Output the [x, y] coordinate of the center of the cell containing the given text.  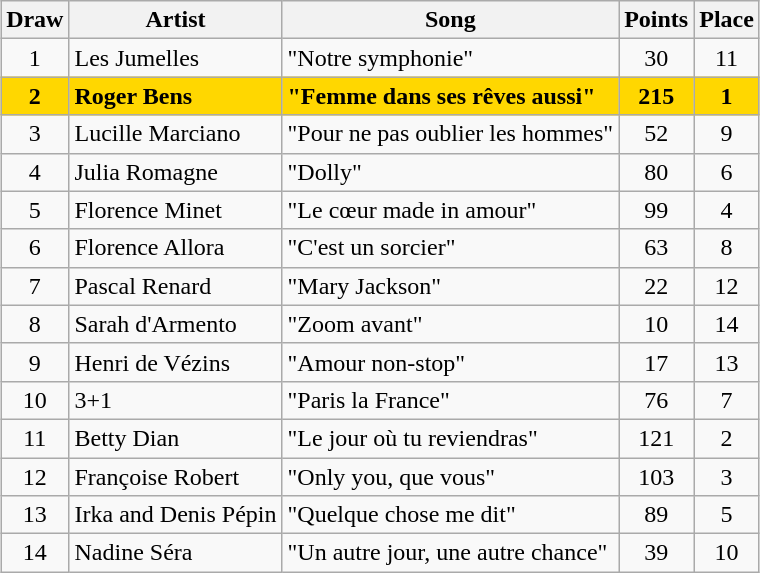
Betty Dian [176, 438]
"Mary Jackson" [450, 286]
Song [450, 20]
"Un autre jour, une autre chance" [450, 553]
3+1 [176, 400]
"Zoom avant" [450, 324]
215 [656, 96]
Nadine Séra [176, 553]
Roger Bens [176, 96]
80 [656, 172]
"Notre symphonie" [450, 58]
Irka and Denis Pépin [176, 515]
"Dolly" [450, 172]
"Quelque chose me dit" [450, 515]
76 [656, 400]
Florence Allora [176, 248]
"Le jour où tu reviendras" [450, 438]
"Only you, que vous" [450, 477]
121 [656, 438]
Les Jumelles [176, 58]
Julia Romagne [176, 172]
"Pour ne pas oublier les hommes" [450, 134]
Sarah d'Armento [176, 324]
Points [656, 20]
"Paris la France" [450, 400]
17 [656, 362]
63 [656, 248]
22 [656, 286]
103 [656, 477]
89 [656, 515]
"C'est un sorcier" [450, 248]
Draw [35, 20]
"Amour non-stop" [450, 362]
Henri de Vézins [176, 362]
"Le cœur made in amour" [450, 210]
30 [656, 58]
"Femme dans ses rêves aussi" [450, 96]
52 [656, 134]
Pascal Renard [176, 286]
Artist [176, 20]
39 [656, 553]
99 [656, 210]
Françoise Robert [176, 477]
Florence Minet [176, 210]
Place [727, 20]
Lucille Marciano [176, 134]
